For the text-containing cell, return its midpoint in [X, Y] coordinate format. 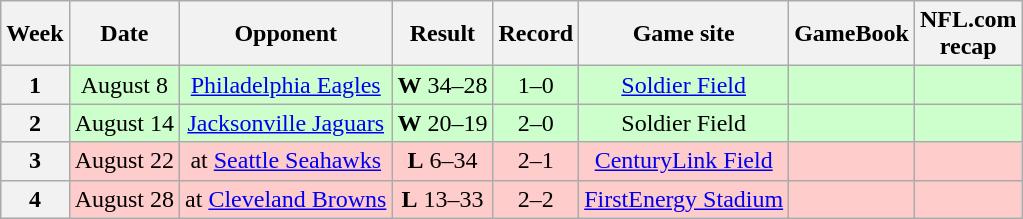
NFL.comrecap [968, 34]
Week [35, 34]
Philadelphia Eagles [286, 85]
W 34–28 [442, 85]
Date [124, 34]
GameBook [852, 34]
2 [35, 123]
August 28 [124, 199]
Game site [684, 34]
August 8 [124, 85]
August 14 [124, 123]
August 22 [124, 161]
Result [442, 34]
FirstEnergy Stadium [684, 199]
Record [536, 34]
4 [35, 199]
L 13–33 [442, 199]
1 [35, 85]
at Seattle Seahawks [286, 161]
CenturyLink Field [684, 161]
2–2 [536, 199]
2–1 [536, 161]
Opponent [286, 34]
2–0 [536, 123]
1–0 [536, 85]
L 6–34 [442, 161]
at Cleveland Browns [286, 199]
W 20–19 [442, 123]
3 [35, 161]
Jacksonville Jaguars [286, 123]
